Provide the (X, Y) coordinate of the cell's center where the given text is located.  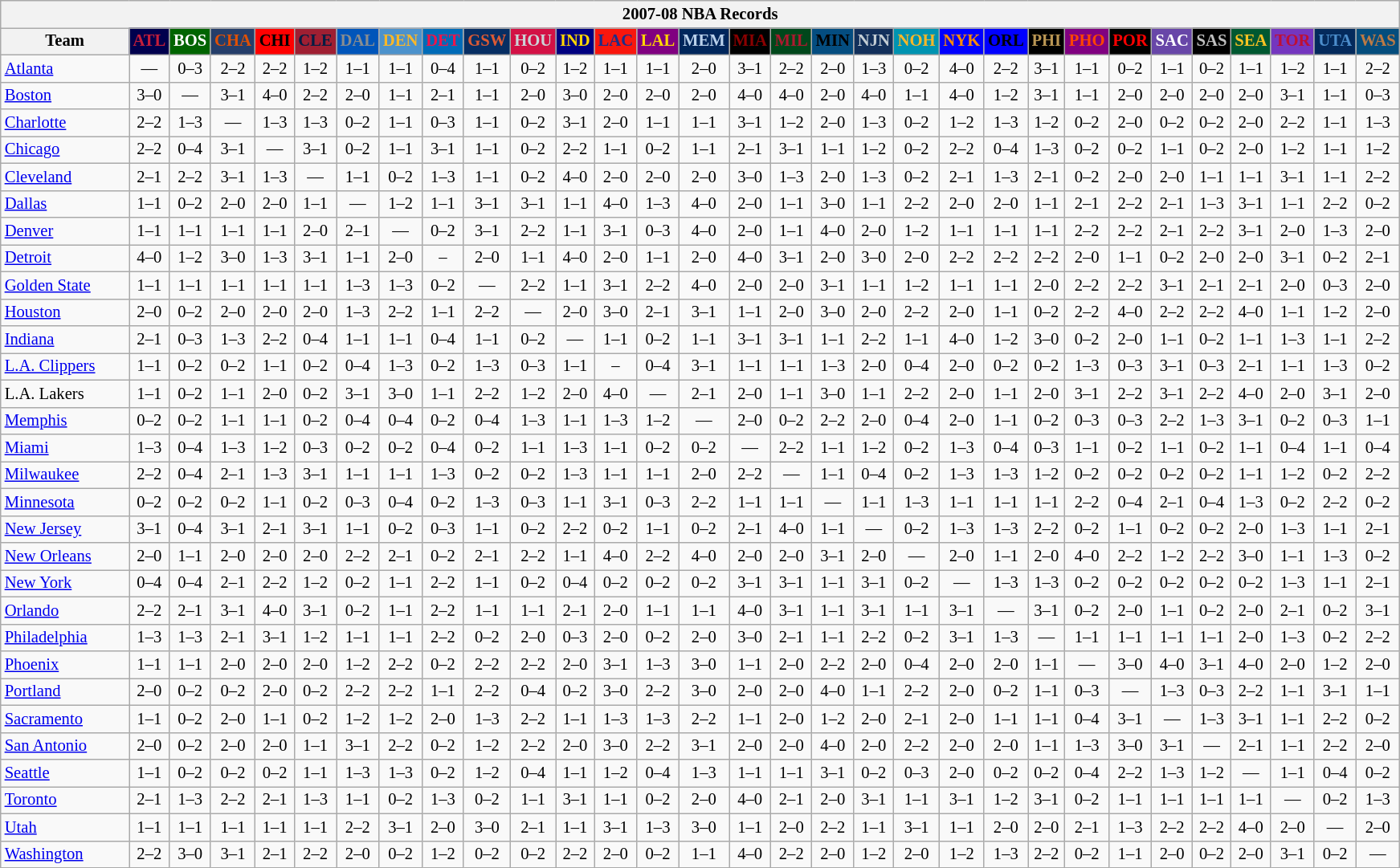
LAL (658, 41)
L.A. Lakers (65, 393)
MIL (792, 41)
DET (443, 41)
Charlotte (65, 123)
NJN (874, 41)
GSW (487, 41)
Portland (65, 691)
Toronto (65, 800)
WAS (1378, 41)
Orlando (65, 610)
BOS (190, 41)
NOH (917, 41)
TOR (1292, 41)
SAS (1212, 41)
MIA (750, 41)
Washington (65, 854)
CHI (275, 41)
SEA (1251, 41)
PHI (1047, 41)
San Antonio (65, 746)
ORL (1006, 41)
Denver (65, 230)
UTA (1335, 41)
Cleveland (65, 177)
ATL (149, 41)
IND (575, 41)
Atlanta (65, 68)
Golden State (65, 285)
Utah (65, 827)
Sacramento (65, 719)
SAC (1173, 41)
Seattle (65, 773)
NYK (961, 41)
New Jersey (65, 529)
Indiana (65, 340)
DAL (358, 41)
HOU (533, 41)
DEN (400, 41)
Chicago (65, 149)
L.A. Clippers (65, 366)
MIN (833, 41)
CLE (315, 41)
Memphis (65, 421)
Dallas (65, 204)
CHA (233, 41)
Team (65, 41)
New York (65, 583)
Minnesota (65, 502)
Detroit (65, 258)
MEM (704, 41)
Philadelphia (65, 638)
PHO (1087, 41)
POR (1129, 41)
2007-08 NBA Records (700, 14)
Miami (65, 447)
Phoenix (65, 664)
Boston (65, 96)
LAC (615, 41)
Houston (65, 312)
Milwaukee (65, 475)
New Orleans (65, 556)
